Capture the cell that displays the provided text and extract its (X, Y) central coordinate. 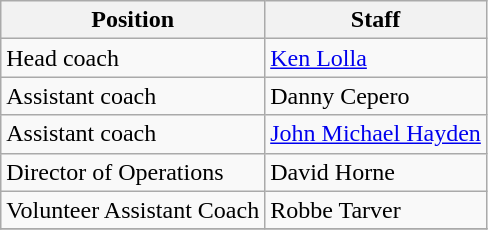
Volunteer Assistant Coach (133, 210)
David Horne (376, 172)
Director of Operations (133, 172)
Danny Cepero (376, 96)
Head coach (133, 58)
Position (133, 20)
Robbe Tarver (376, 210)
Ken Lolla (376, 58)
Staff (376, 20)
John Michael Hayden (376, 134)
